From the cell containing the given text, extract its center point as (X, Y) coordinate. 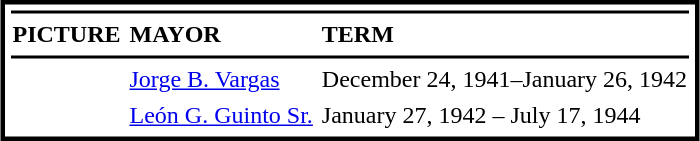
December 24, 1941–January 26, 1942 (504, 79)
León G. Guinto Sr. (221, 115)
PICTURE (66, 35)
TERM (504, 35)
Jorge B. Vargas (221, 79)
January 27, 1942 – July 17, 1944 (504, 115)
MAYOR (221, 35)
